Output the (X, Y) coordinate of the center of the cell containing the given text.  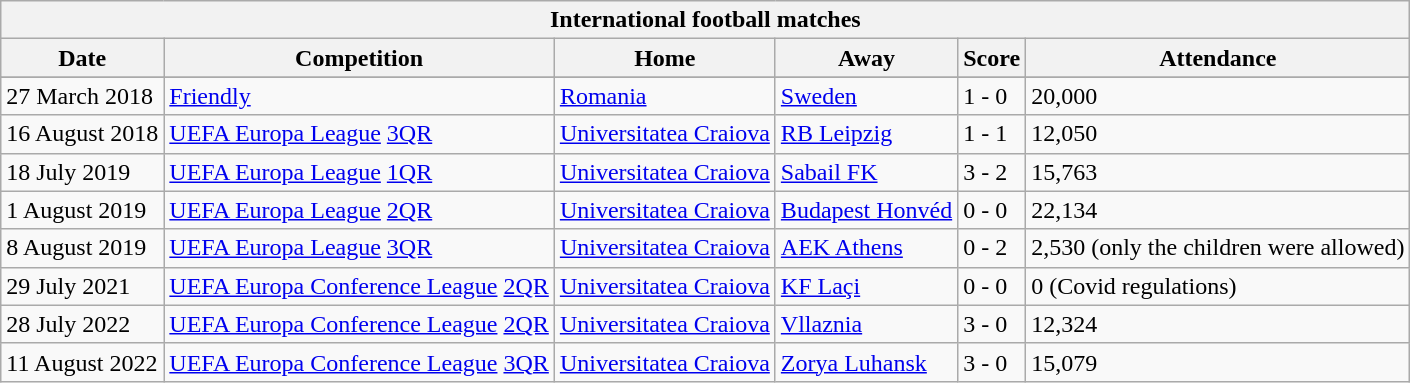
1 - 1 (992, 134)
Attendance (1218, 58)
3 - 2 (992, 172)
0 (Covid regulations) (1218, 286)
15,763 (1218, 172)
Vllaznia (866, 324)
1 August 2019 (82, 210)
28 July 2022 (82, 324)
Sweden (866, 96)
12,050 (1218, 134)
15,079 (1218, 362)
29 July 2021 (82, 286)
12,324 (1218, 324)
Away (866, 58)
20,000 (1218, 96)
AEK Athens (866, 248)
2,530 (only the children were allowed) (1218, 248)
22,134 (1218, 210)
27 March 2018 (82, 96)
International football matches (706, 20)
Score (992, 58)
Budapest Honvéd (866, 210)
KF Laçi (866, 286)
Romania (664, 96)
Competition (360, 58)
RB Leipzig (866, 134)
Sabail FK (866, 172)
UEFA Europa League 2QR (360, 210)
UEFA Europa Conference League 3QR (360, 362)
Friendly (360, 96)
Date (82, 58)
11 August 2022 (82, 362)
18 July 2019 (82, 172)
Home (664, 58)
0 - 2 (992, 248)
1 - 0 (992, 96)
16 August 2018 (82, 134)
Zorya Luhansk (866, 362)
UEFA Europa League 1QR (360, 172)
8 August 2019 (82, 248)
